Return the (X, Y) coordinate for the center point of the cell that contains the specified text.  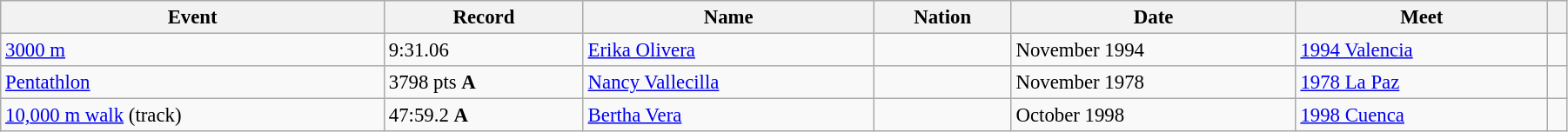
November 1978 (1154, 82)
Name (728, 17)
Nancy Vallecilla (728, 82)
Pentathlon (193, 82)
3798 pts A (484, 82)
Record (484, 17)
Erika Olivera (728, 50)
1994 Valencia (1422, 50)
9:31.06 (484, 50)
Date (1154, 17)
October 1998 (1154, 115)
Nation (942, 17)
47:59.2 A (484, 115)
1978 La Paz (1422, 82)
Meet (1422, 17)
November 1994 (1154, 50)
1998 Cuenca (1422, 115)
Event (193, 17)
3000 m (193, 50)
10,000 m walk (track) (193, 115)
Bertha Vera (728, 115)
